Capture the cell that displays the provided text and extract its (X, Y) central coordinate. 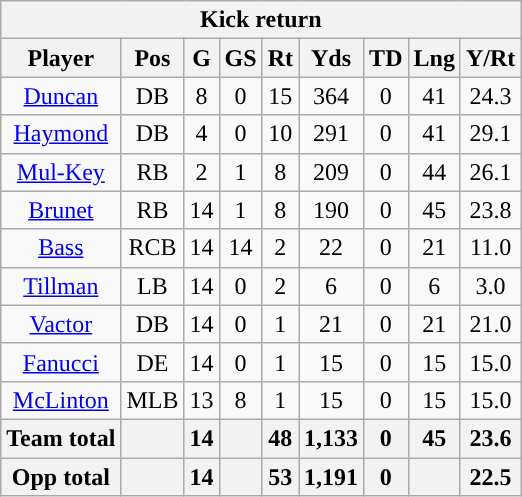
21.0 (490, 324)
Mul-Key (61, 172)
Bass (61, 248)
Haymond (61, 134)
23.8 (490, 210)
Opp total (61, 477)
G (202, 58)
29.1 (490, 134)
11.0 (490, 248)
26.1 (490, 172)
Lng (434, 58)
Kick return (261, 20)
4 (202, 134)
Player (61, 58)
TD (386, 58)
Pos (152, 58)
DE (152, 362)
Fanucci (61, 362)
13 (202, 400)
Duncan (61, 96)
Brunet (61, 210)
22.5 (490, 477)
RCB (152, 248)
190 (332, 210)
10 (280, 134)
44 (434, 172)
LB (152, 286)
291 (332, 134)
Yds (332, 58)
364 (332, 96)
GS (240, 58)
3.0 (490, 286)
Y/Rt (490, 58)
1,133 (332, 438)
Vactor (61, 324)
Rt (280, 58)
53 (280, 477)
22 (332, 248)
48 (280, 438)
23.6 (490, 438)
Team total (61, 438)
McLinton (61, 400)
Tillman (61, 286)
MLB (152, 400)
1,191 (332, 477)
209 (332, 172)
24.3 (490, 96)
